Scan for the cell matching the given text and deliver its [X, Y] coordinate at center. 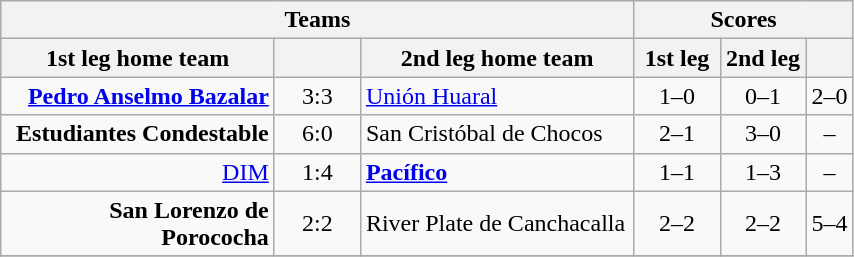
Estudiantes Condestable [138, 134]
1:4 [317, 172]
Teams [318, 20]
Pacífico [497, 172]
1st leg home team [138, 58]
1–3 [763, 172]
Pedro Anselmo Bazalar [138, 96]
San Cristóbal de Chocos [497, 134]
2–0 [830, 96]
1–0 [677, 96]
0–1 [763, 96]
2:2 [317, 224]
3–0 [763, 134]
2–1 [677, 134]
5–4 [830, 224]
3:3 [317, 96]
2nd leg home team [497, 58]
River Plate de Canchacalla [497, 224]
Scores [744, 20]
2nd leg [763, 58]
6:0 [317, 134]
1–1 [677, 172]
San Lorenzo de Porococha [138, 224]
DIM [138, 172]
Unión Huaral [497, 96]
1st leg [677, 58]
